Search for the cell housing the specified text and yield its [X, Y] center coordinate. 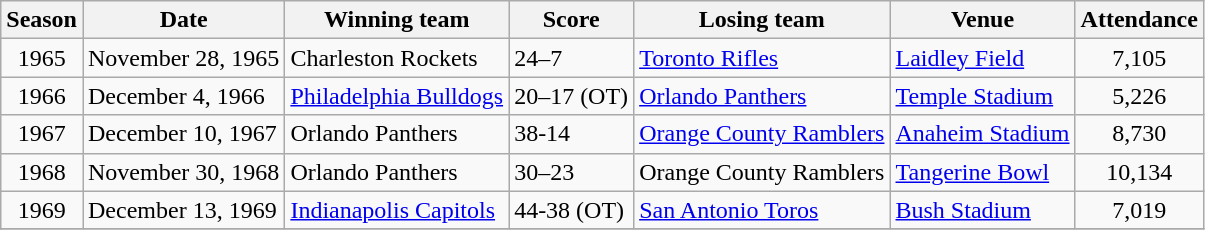
1968 [42, 172]
November 30, 1968 [183, 172]
44-38 (OT) [572, 210]
5,226 [1139, 96]
Season [42, 20]
1967 [42, 134]
1965 [42, 58]
Laidley Field [982, 58]
Toronto Rifles [762, 58]
Winning team [397, 20]
Venue [982, 20]
December 10, 1967 [183, 134]
24–7 [572, 58]
8,730 [1139, 134]
Losing team [762, 20]
Attendance [1139, 20]
December 4, 1966 [183, 96]
7,105 [1139, 58]
20–17 (OT) [572, 96]
Bush Stadium [982, 210]
30–23 [572, 172]
November 28, 1965 [183, 58]
Philadelphia Bulldogs [397, 96]
Anaheim Stadium [982, 134]
1966 [42, 96]
38-14 [572, 134]
Date [183, 20]
December 13, 1969 [183, 210]
Score [572, 20]
Temple Stadium [982, 96]
San Antonio Toros [762, 210]
Charleston Rockets [397, 58]
1969 [42, 210]
Indianapolis Capitols [397, 210]
10,134 [1139, 172]
Tangerine Bowl [982, 172]
7,019 [1139, 210]
